Extract the (X, Y) coordinate from the center of the cell holding the provided text.  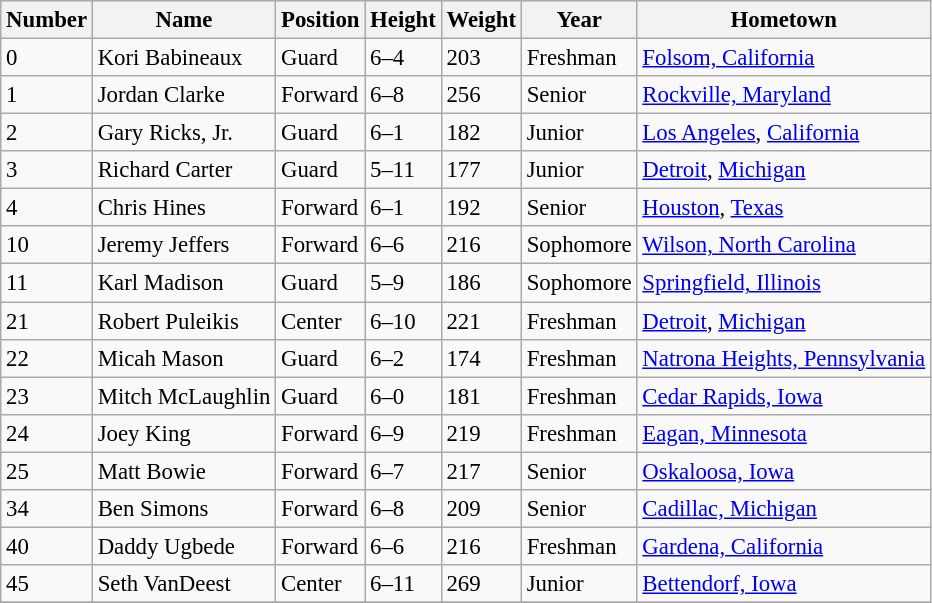
34 (47, 509)
Cadillac, Michigan (784, 509)
Seth VanDeest (184, 584)
25 (47, 471)
40 (47, 546)
Folsom, California (784, 58)
6–11 (403, 584)
Hometown (784, 20)
221 (481, 321)
217 (481, 471)
Micah Mason (184, 358)
Karl Madison (184, 283)
174 (481, 358)
Year (579, 20)
Wilson, North Carolina (784, 245)
Position (320, 20)
Daddy Ugbede (184, 546)
Richard Carter (184, 170)
219 (481, 433)
6–10 (403, 321)
6–9 (403, 433)
45 (47, 584)
Weight (481, 20)
256 (481, 95)
Rockville, Maryland (784, 95)
Natrona Heights, Pennsylvania (784, 358)
10 (47, 245)
6–2 (403, 358)
5–11 (403, 170)
Ben Simons (184, 509)
6–4 (403, 58)
182 (481, 133)
Houston, Texas (784, 208)
209 (481, 509)
Chris Hines (184, 208)
Number (47, 20)
Springfield, Illinois (784, 283)
1 (47, 95)
186 (481, 283)
6–0 (403, 396)
21 (47, 321)
Gardena, California (784, 546)
269 (481, 584)
Gary Ricks, Jr. (184, 133)
23 (47, 396)
Cedar Rapids, Iowa (784, 396)
11 (47, 283)
181 (481, 396)
Name (184, 20)
Matt Bowie (184, 471)
Jordan Clarke (184, 95)
Jeremy Jeffers (184, 245)
Height (403, 20)
2 (47, 133)
24 (47, 433)
Eagan, Minnesota (784, 433)
192 (481, 208)
4 (47, 208)
Bettendorf, Iowa (784, 584)
Kori Babineaux (184, 58)
6–7 (403, 471)
203 (481, 58)
177 (481, 170)
22 (47, 358)
Robert Puleikis (184, 321)
5–9 (403, 283)
3 (47, 170)
Mitch McLaughlin (184, 396)
Los Angeles, California (784, 133)
0 (47, 58)
Joey King (184, 433)
Oskaloosa, Iowa (784, 471)
